Locate the cell with the specified text and output its (X, Y) center coordinate. 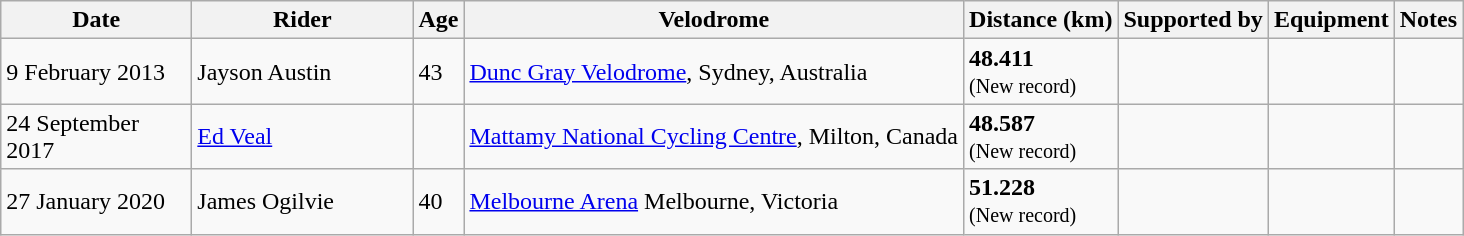
24 September 2017 (96, 136)
Jayson Austin (302, 72)
Melbourne Arena Melbourne, Victoria (714, 202)
40 (438, 202)
Supported by (1193, 20)
Rider (302, 20)
51.228(New record) (1041, 202)
48.587(New record) (1041, 136)
9 February 2013 (96, 72)
Velodrome (714, 20)
Age (438, 20)
Notes (1428, 20)
Ed Veal (302, 136)
Date (96, 20)
48.411(New record) (1041, 72)
43 (438, 72)
Equipment (1331, 20)
Mattamy National Cycling Centre, Milton, Canada (714, 136)
James Ogilvie (302, 202)
Dunc Gray Velodrome, Sydney, Australia (714, 72)
27 January 2020 (96, 202)
Distance (km) (1041, 20)
